Extract the (x, y) coordinate from the center of the cell holding the provided text.  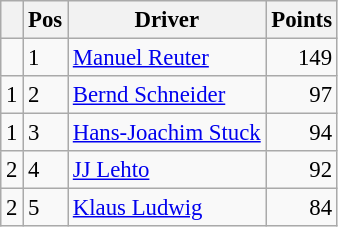
149 (302, 58)
94 (302, 133)
84 (302, 208)
JJ Lehto (168, 170)
Points (302, 20)
3 (46, 133)
Pos (46, 20)
Bernd Schneider (168, 95)
97 (302, 95)
Hans-Joachim Stuck (168, 133)
92 (302, 170)
Klaus Ludwig (168, 208)
4 (46, 170)
5 (46, 208)
Manuel Reuter (168, 58)
Driver (168, 20)
